Determine the (x, y) coordinate at the center of the cell enclosing the given text.  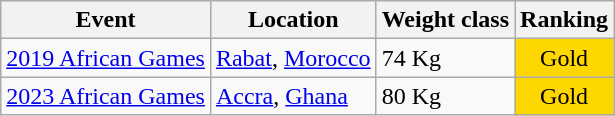
Location (293, 20)
Ranking (564, 20)
Accra, Ghana (293, 96)
2019 African Games (106, 58)
Weight class (445, 20)
2023 African Games (106, 96)
80 Kg (445, 96)
Rabat, Morocco (293, 58)
Event (106, 20)
74 Kg (445, 58)
